Find where the given text appears and provide that cell's center as [x, y] coordinate. 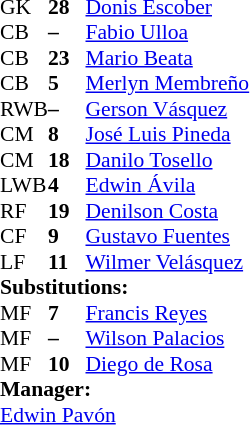
Gustavo Fuentes [168, 237]
18 [67, 160]
8 [67, 135]
RF [24, 211]
Merlyn Membreño [168, 83]
11 [67, 262]
Substitutions: [124, 287]
Manager: [124, 389]
Wilson Palacios [168, 339]
LF [24, 262]
Fabio Ulloa [168, 33]
19 [67, 211]
4 [67, 185]
5 [67, 83]
Denilson Costa [168, 211]
9 [67, 237]
CF [24, 237]
Wilmer Velásquez [168, 262]
Mario Beata [168, 58]
7 [67, 313]
Edwin Ávila [168, 185]
LWB [24, 185]
Gerson Vásquez [168, 109]
23 [67, 58]
Danilo Tosello [168, 160]
José Luis Pineda [168, 135]
Diego de Rosa [168, 364]
10 [67, 364]
RWB [24, 109]
Francis Reyes [168, 313]
